Pinpoint the cell where the given text exists, returning its [X, Y] midpoint coordinate. 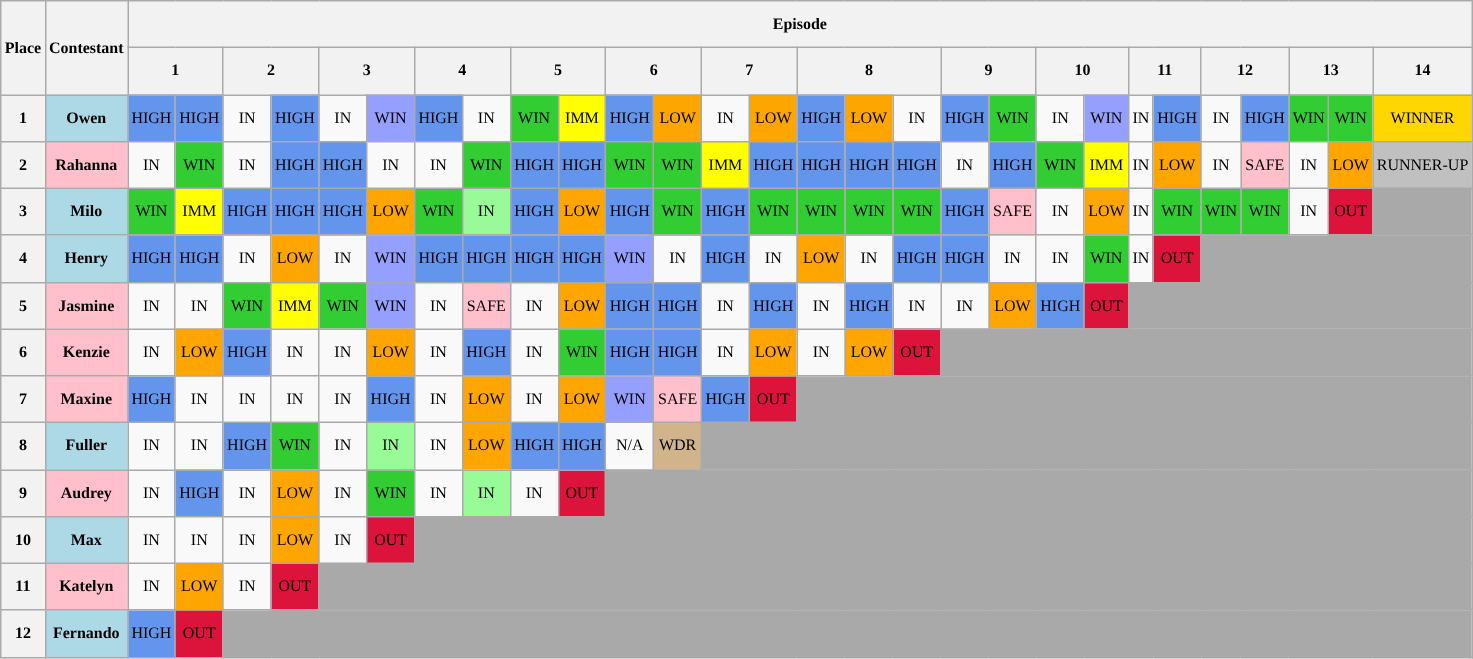
Episode [800, 24]
WINNER [1422, 118]
Contestant [86, 47]
Owen [86, 118]
Kenzie [86, 352]
14 [1422, 70]
Place [23, 47]
Jasmine [86, 306]
Fernando [86, 634]
Milo [86, 212]
Max [86, 540]
Fuller [86, 446]
N/A [630, 446]
Henry [86, 258]
RUNNER-UP [1422, 164]
13 [1331, 70]
Maxine [86, 398]
WDR [678, 446]
Rahanna [86, 164]
Audrey [86, 492]
Katelyn [86, 586]
